Capture the cell that displays the provided text and extract its (x, y) central coordinate. 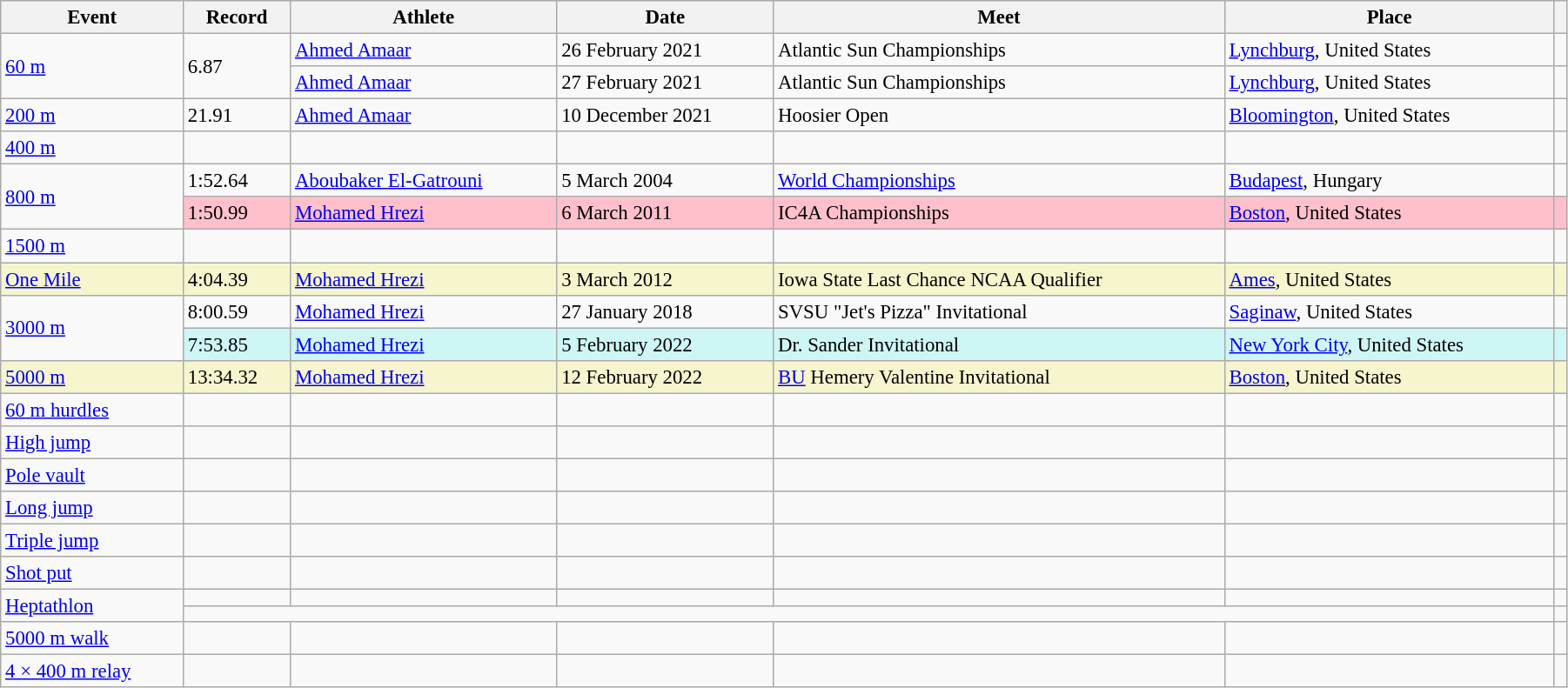
Date (665, 17)
13:34.32 (237, 377)
BU Hemery Valentine Invitational (999, 377)
1500 m (92, 246)
IC4A Championships (999, 213)
6.87 (237, 66)
Triple jump (92, 540)
World Championships (999, 181)
3 March 2012 (665, 279)
Saginaw, United States (1389, 311)
1:50.99 (237, 213)
4:04.39 (237, 279)
High jump (92, 443)
3000 m (92, 327)
26 February 2021 (665, 50)
6 March 2011 (665, 213)
400 m (92, 148)
Long jump (92, 508)
60 m (92, 66)
Dr. Sander Invitational (999, 344)
Meet (999, 17)
Iowa State Last Chance NCAA Qualifier (999, 279)
200 m (92, 116)
27 January 2018 (665, 311)
21.91 (237, 116)
5 March 2004 (665, 181)
800 m (92, 197)
8:00.59 (237, 311)
Place (1389, 17)
60 m hurdles (92, 410)
Bloomington, United States (1389, 116)
5000 m walk (92, 638)
5 February 2022 (665, 344)
Budapest, Hungary (1389, 181)
Heptathlon (92, 606)
7:53.85 (237, 344)
27 February 2021 (665, 83)
Ames, United States (1389, 279)
Shot put (92, 573)
SVSU "Jet's Pizza" Invitational (999, 311)
5000 m (92, 377)
10 December 2021 (665, 116)
Event (92, 17)
Hoosier Open (999, 116)
Pole vault (92, 475)
Record (237, 17)
1:52.64 (237, 181)
One Mile (92, 279)
Aboubaker El-Gatrouni (424, 181)
12 February 2022 (665, 377)
Athlete (424, 17)
4 × 400 m relay (92, 671)
New York City, United States (1389, 344)
